Return the (x, y) coordinate for the center point of the cell that contains the specified text.  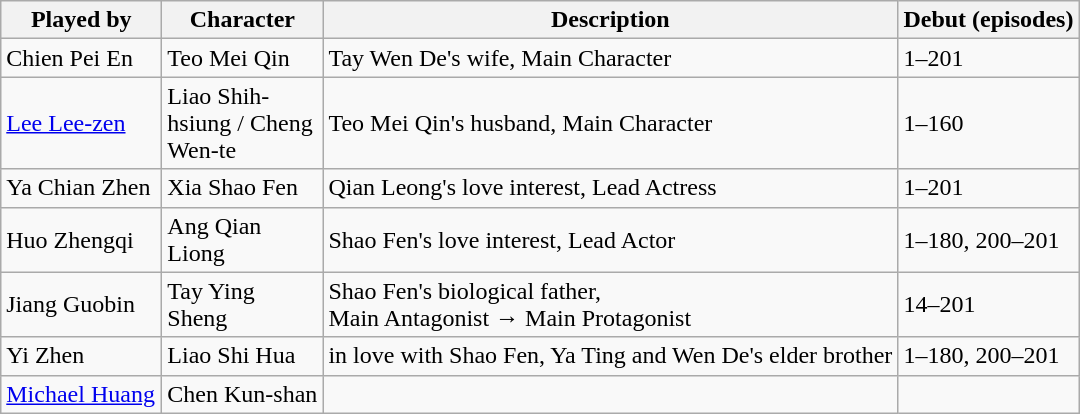
Liao Shi Hua (242, 356)
Character (242, 20)
Teo Mei Qin's husband, Main Character (610, 123)
14–201 (988, 304)
Teo Mei Qin (242, 58)
Ang Qian Liong (242, 240)
Ya Chian Zhen (82, 188)
Played by (82, 20)
Xia Shao Fen (242, 188)
Michael Huang (82, 394)
Chien Pei En (82, 58)
Liao Shih-hsiung / Cheng Wen-te (242, 123)
Shao Fen's love interest, Lead Actor (610, 240)
Tay Ying Sheng (242, 304)
Tay Wen De's wife, Main Character (610, 58)
Qian Leong's love interest, Lead Actress (610, 188)
Debut (episodes) (988, 20)
Huo Zhengqi (82, 240)
Lee Lee-zen (82, 123)
Yi Zhen (82, 356)
Jiang Guobin (82, 304)
1–160 (988, 123)
in love with Shao Fen, Ya Ting and Wen De's elder brother (610, 356)
Description (610, 20)
Chen Kun-shan (242, 394)
Shao Fen's biological father, Main Antagonist → Main Protagonist (610, 304)
